Pinpoint the cell where the given text exists, returning its [x, y] midpoint coordinate. 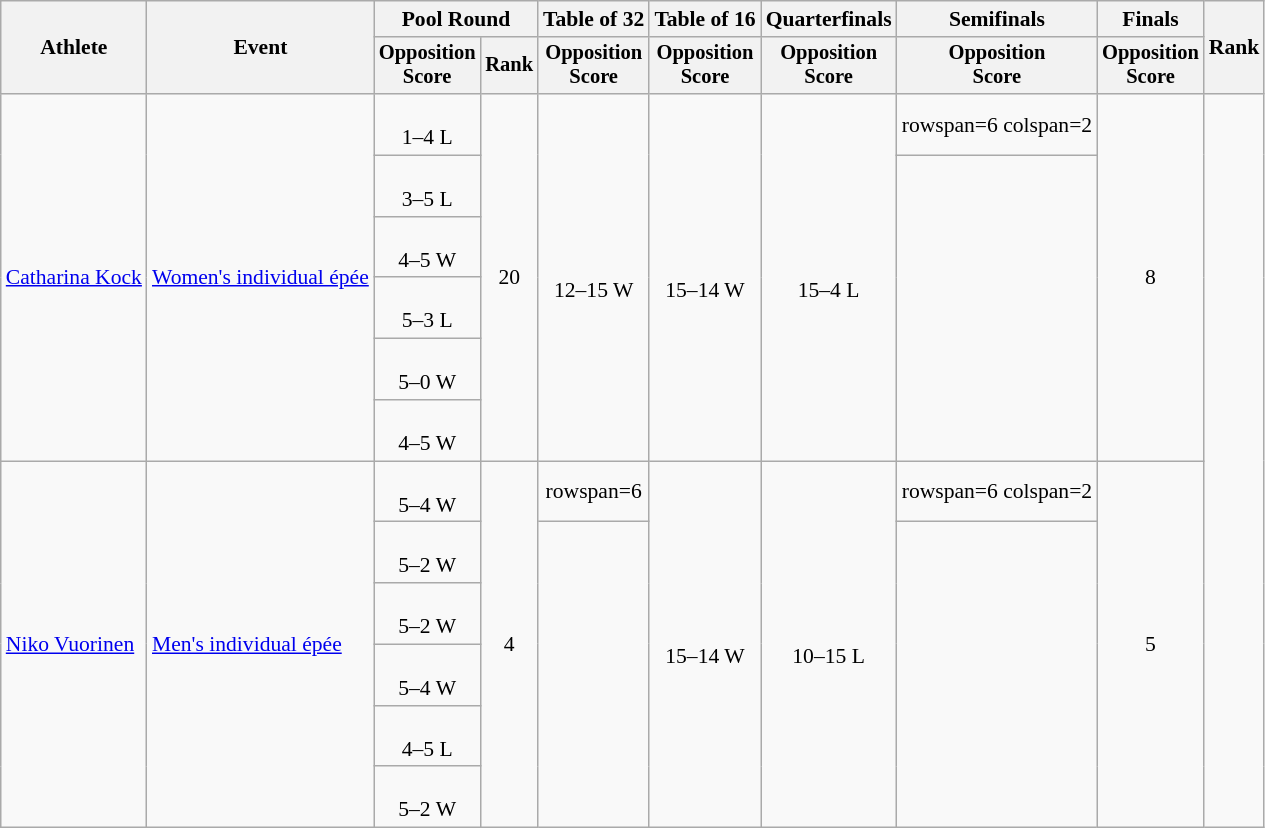
Pool Round [456, 19]
Semifinals [998, 19]
Table of 16 [704, 19]
5 [1150, 644]
8 [1150, 278]
Niko Vuorinen [74, 644]
Table of 32 [594, 19]
Event [260, 48]
5–3 L [428, 308]
Men's individual épée [260, 644]
1–4 L [428, 124]
10–15 L [829, 644]
4 [509, 644]
3–5 L [428, 186]
20 [509, 278]
Women's individual épée [260, 278]
15–4 L [829, 278]
Catharina Kock [74, 278]
rowspan=6 [594, 492]
Finals [1150, 19]
Athlete [74, 48]
5–0 W [428, 370]
4–5 L [428, 736]
12–15 W [594, 278]
Quarterfinals [829, 19]
